Output the [x, y] coordinate of the center of the cell containing the given text.  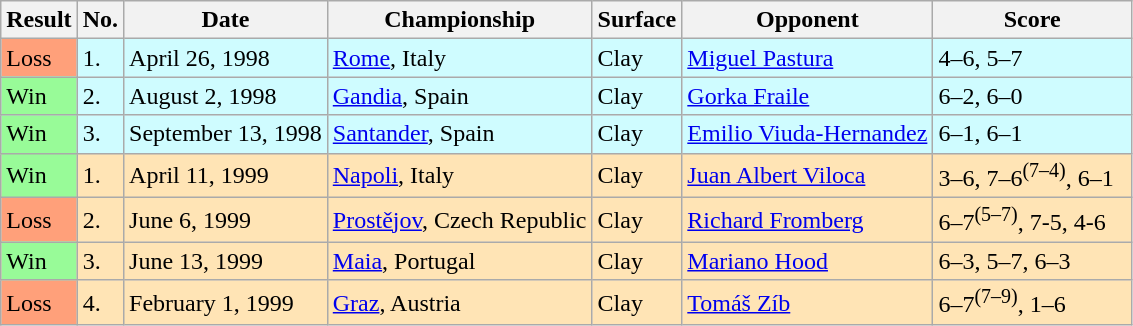
4–6, 5–7 [1032, 58]
6–2, 6–0 [1032, 96]
February 1, 1999 [226, 302]
June 6, 1999 [226, 220]
Santander, Spain [460, 134]
Result [39, 20]
Tomáš Zíb [808, 302]
Championship [460, 20]
Opponent [808, 20]
Juan Albert Viloca [808, 176]
August 2, 1998 [226, 96]
Prostějov, Czech Republic [460, 220]
Miguel Pastura [808, 58]
Mariano Hood [808, 261]
No. [100, 20]
6–3, 5–7, 6–3 [1032, 261]
Emilio Viuda-Hernandez [808, 134]
Napoli, Italy [460, 176]
6–7(5–7), 7-5, 4-6 [1032, 220]
September 13, 1998 [226, 134]
April 26, 1998 [226, 58]
Gorka Fraile [808, 96]
3–6, 7–6(7–4), 6–1 [1032, 176]
Rome, Italy [460, 58]
April 11, 1999 [226, 176]
6–1, 6–1 [1032, 134]
Richard Fromberg [808, 220]
Score [1032, 20]
Surface [637, 20]
Gandia, Spain [460, 96]
6–7(7–9), 1–6 [1032, 302]
Graz, Austria [460, 302]
4. [100, 302]
Date [226, 20]
June 13, 1999 [226, 261]
Maia, Portugal [460, 261]
